Provide the [x, y] coordinate of the cell's center where the given text is located.  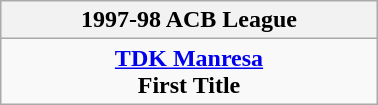
1997-98 ACB League [189, 20]
TDK ManresaFirst Title [189, 72]
